Capture the cell that displays the provided text and extract its [X, Y] central coordinate. 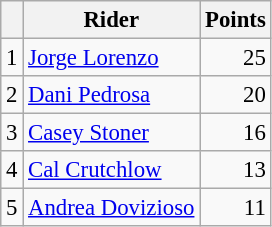
5 [12, 208]
4 [12, 170]
3 [12, 133]
Points [236, 20]
Andrea Dovizioso [112, 208]
Cal Crutchlow [112, 170]
2 [12, 95]
Dani Pedrosa [112, 95]
Casey Stoner [112, 133]
Rider [112, 20]
11 [236, 208]
1 [12, 58]
Jorge Lorenzo [112, 58]
25 [236, 58]
16 [236, 133]
20 [236, 95]
13 [236, 170]
